Detect which cell encompasses the target text, then output its [x, y] center coordinate. 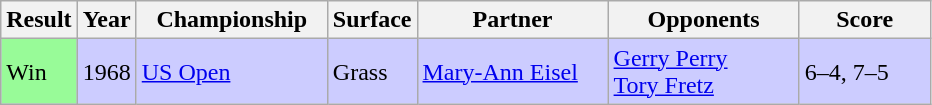
Gerry Perry Tory Fretz [704, 72]
Year [106, 20]
6–4, 7–5 [864, 72]
US Open [232, 72]
Result [39, 20]
Opponents [704, 20]
Score [864, 20]
1968 [106, 72]
Championship [232, 20]
Win [39, 72]
Grass [372, 72]
Mary-Ann Eisel [512, 72]
Surface [372, 20]
Partner [512, 20]
